Find where the given text appears and provide that cell's center as (X, Y) coordinate. 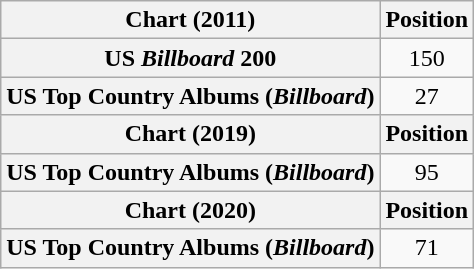
US Billboard 200 (190, 58)
150 (427, 58)
Chart (2011) (190, 20)
Chart (2020) (190, 210)
95 (427, 172)
27 (427, 96)
Chart (2019) (190, 134)
71 (427, 248)
